From the cell containing the given text, extract its center point as [X, Y] coordinate. 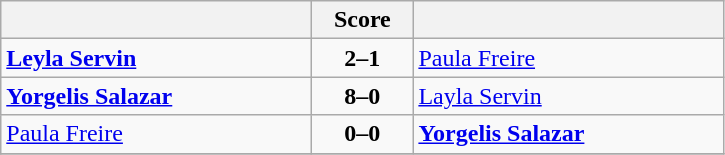
2–1 [362, 58]
0–0 [362, 134]
Score [362, 20]
Leyla Servin [156, 58]
8–0 [362, 96]
Layla Servin [568, 96]
